Pinpoint the cell where the given text exists, returning its [x, y] midpoint coordinate. 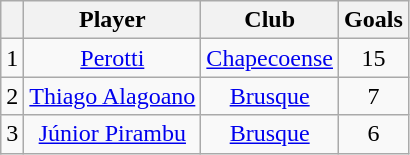
Player [112, 20]
15 [374, 58]
Júnior Pirambu [112, 134]
7 [374, 96]
Thiago Alagoano [112, 96]
1 [12, 58]
Club [270, 20]
6 [374, 134]
2 [12, 96]
3 [12, 134]
Chapecoense [270, 58]
Goals [374, 20]
Perotti [112, 58]
